Search for the cell housing the specified text and yield its [X, Y] center coordinate. 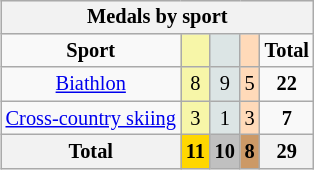
Cross-country skiing [91, 118]
1 [225, 118]
10 [225, 152]
22 [287, 84]
29 [287, 152]
11 [196, 152]
9 [225, 84]
Sport [91, 51]
5 [250, 84]
Medals by sport [158, 17]
7 [287, 118]
Biathlon [91, 84]
